Capture the cell that displays the provided text and extract its [x, y] central coordinate. 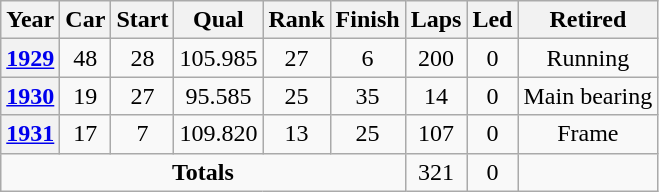
321 [436, 172]
95.585 [218, 96]
107 [436, 134]
14 [436, 96]
35 [368, 96]
Main bearing [588, 96]
Start [142, 20]
Totals [203, 172]
19 [86, 96]
28 [142, 58]
109.820 [218, 134]
Running [588, 58]
105.985 [218, 58]
48 [86, 58]
Year [30, 20]
1930 [30, 96]
Finish [368, 20]
Car [86, 20]
6 [368, 58]
Retired [588, 20]
Laps [436, 20]
Frame [588, 134]
Led [492, 20]
1929 [30, 58]
13 [296, 134]
17 [86, 134]
Qual [218, 20]
1931 [30, 134]
Rank [296, 20]
7 [142, 134]
200 [436, 58]
